Capture the cell that displays the provided text and extract its (x, y) central coordinate. 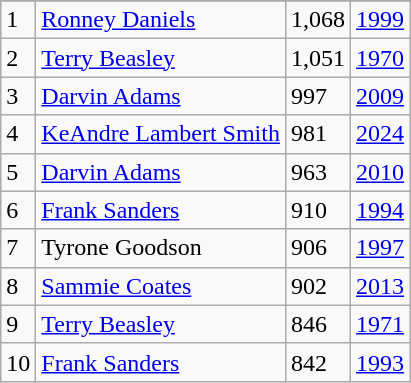
2024 (380, 134)
7 (18, 248)
1970 (380, 58)
997 (318, 96)
6 (18, 210)
1 (18, 20)
2013 (380, 286)
1,051 (318, 58)
3 (18, 96)
902 (318, 286)
8 (18, 286)
Tyrone Goodson (161, 248)
1,068 (318, 20)
1999 (380, 20)
10 (18, 362)
981 (318, 134)
1997 (380, 248)
842 (318, 362)
Ronney Daniels (161, 20)
910 (318, 210)
2010 (380, 172)
9 (18, 324)
2009 (380, 96)
4 (18, 134)
1994 (380, 210)
1993 (380, 362)
846 (318, 324)
Sammie Coates (161, 286)
2 (18, 58)
963 (318, 172)
1971 (380, 324)
KeAndre Lambert Smith (161, 134)
5 (18, 172)
906 (318, 248)
